Identify which cell holds the provided text, then report its (X, Y) central coordinate. 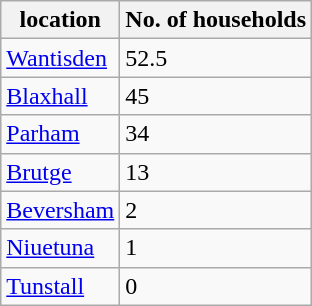
Brutge (60, 172)
2 (216, 210)
No. of households (216, 20)
Tunstall (60, 286)
location (60, 20)
Wantisden (60, 58)
0 (216, 286)
52.5 (216, 58)
45 (216, 96)
13 (216, 172)
1 (216, 248)
Niuetuna (60, 248)
Beversham (60, 210)
34 (216, 134)
Parham (60, 134)
Blaxhall (60, 96)
